Provide the [x, y] coordinate of the cell's center where the given text is located.  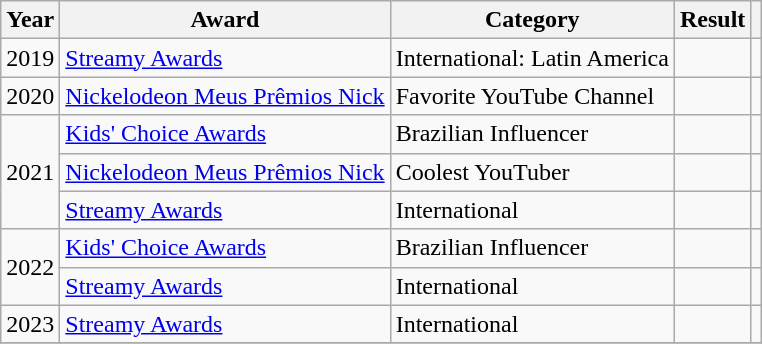
2022 [30, 267]
Coolest YouTuber [532, 172]
Year [30, 20]
Result [712, 20]
Favorite YouTube Channel [532, 96]
International: Latin America [532, 58]
2019 [30, 58]
Category [532, 20]
Award [225, 20]
2023 [30, 324]
2020 [30, 96]
2021 [30, 172]
